Search for the cell housing the specified text and yield its (X, Y) center coordinate. 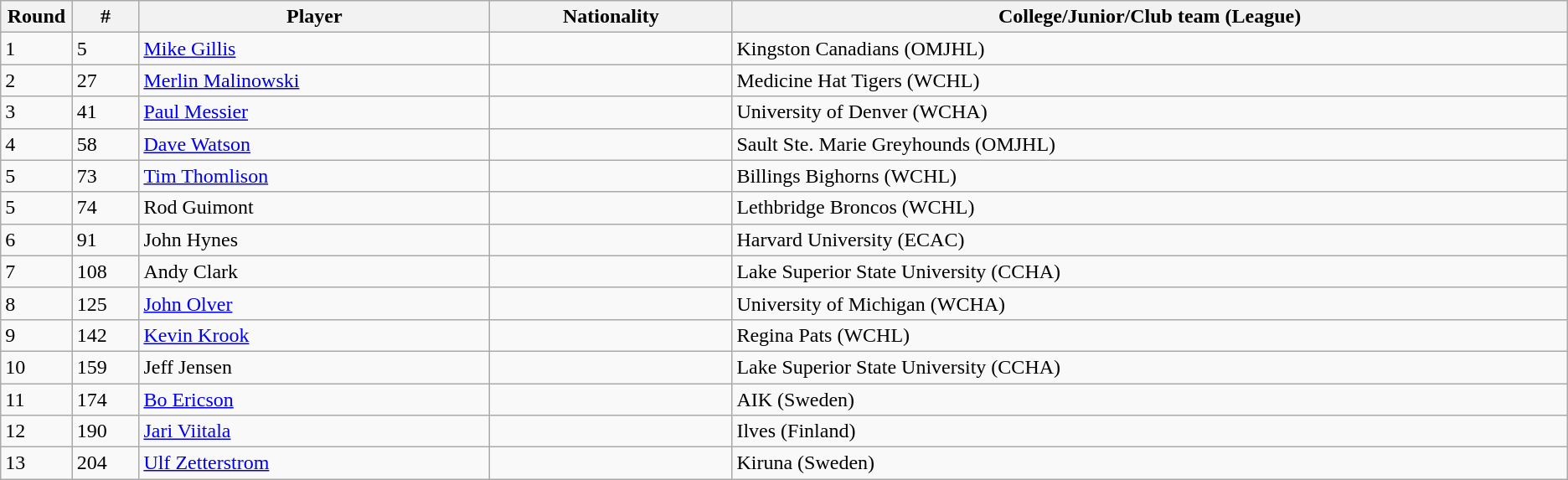
Nationality (611, 17)
Mike Gillis (315, 49)
Medicine Hat Tigers (WCHL) (1149, 80)
7 (37, 271)
4 (37, 144)
University of Denver (WCHA) (1149, 112)
1 (37, 49)
13 (37, 463)
Jari Viitala (315, 431)
College/Junior/Club team (League) (1149, 17)
Kingston Canadians (OMJHL) (1149, 49)
41 (106, 112)
6 (37, 240)
Regina Pats (WCHL) (1149, 335)
Kevin Krook (315, 335)
91 (106, 240)
190 (106, 431)
# (106, 17)
10 (37, 367)
Round (37, 17)
Ilves (Finland) (1149, 431)
Tim Thomlison (315, 176)
3 (37, 112)
Dave Watson (315, 144)
John Olver (315, 303)
University of Michigan (WCHA) (1149, 303)
Ulf Zetterstrom (315, 463)
159 (106, 367)
125 (106, 303)
Player (315, 17)
2 (37, 80)
73 (106, 176)
12 (37, 431)
AIK (Sweden) (1149, 400)
John Hynes (315, 240)
27 (106, 80)
Andy Clark (315, 271)
174 (106, 400)
108 (106, 271)
Kiruna (Sweden) (1149, 463)
9 (37, 335)
Harvard University (ECAC) (1149, 240)
Sault Ste. Marie Greyhounds (OMJHL) (1149, 144)
11 (37, 400)
Lethbridge Broncos (WCHL) (1149, 208)
74 (106, 208)
Merlin Malinowski (315, 80)
Jeff Jensen (315, 367)
8 (37, 303)
Paul Messier (315, 112)
58 (106, 144)
Billings Bighorns (WCHL) (1149, 176)
204 (106, 463)
142 (106, 335)
Rod Guimont (315, 208)
Bo Ericson (315, 400)
